For the text-containing cell, return its midpoint in [x, y] coordinate format. 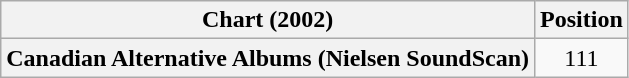
Position [582, 20]
Chart (2002) [268, 20]
111 [582, 58]
Canadian Alternative Albums (Nielsen SoundScan) [268, 58]
